Locate the cell with the specified text and output its (x, y) center coordinate. 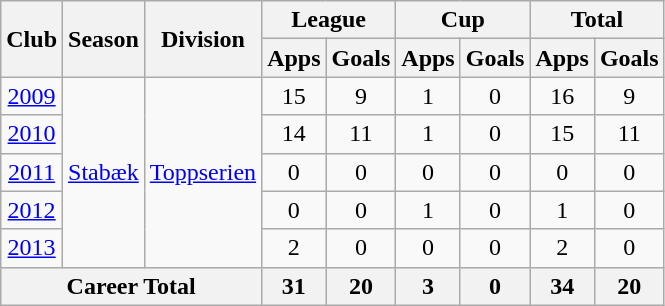
2012 (32, 210)
Division (202, 39)
Season (104, 39)
Stabæk (104, 172)
16 (562, 96)
Cup (463, 20)
2010 (32, 134)
14 (294, 134)
2013 (32, 248)
Career Total (132, 286)
3 (428, 286)
Toppserien (202, 172)
2011 (32, 172)
31 (294, 286)
Total (597, 20)
2009 (32, 96)
34 (562, 286)
Club (32, 39)
League (329, 20)
